Provide the (X, Y) coordinate of the cell's center where the given text is located.  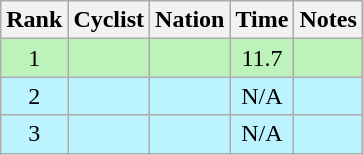
Cyclist (109, 20)
Time (262, 20)
1 (34, 58)
Rank (34, 20)
Notes (328, 20)
2 (34, 96)
3 (34, 134)
11.7 (262, 58)
Nation (190, 20)
